Pinpoint the cell where the given text exists, returning its [x, y] midpoint coordinate. 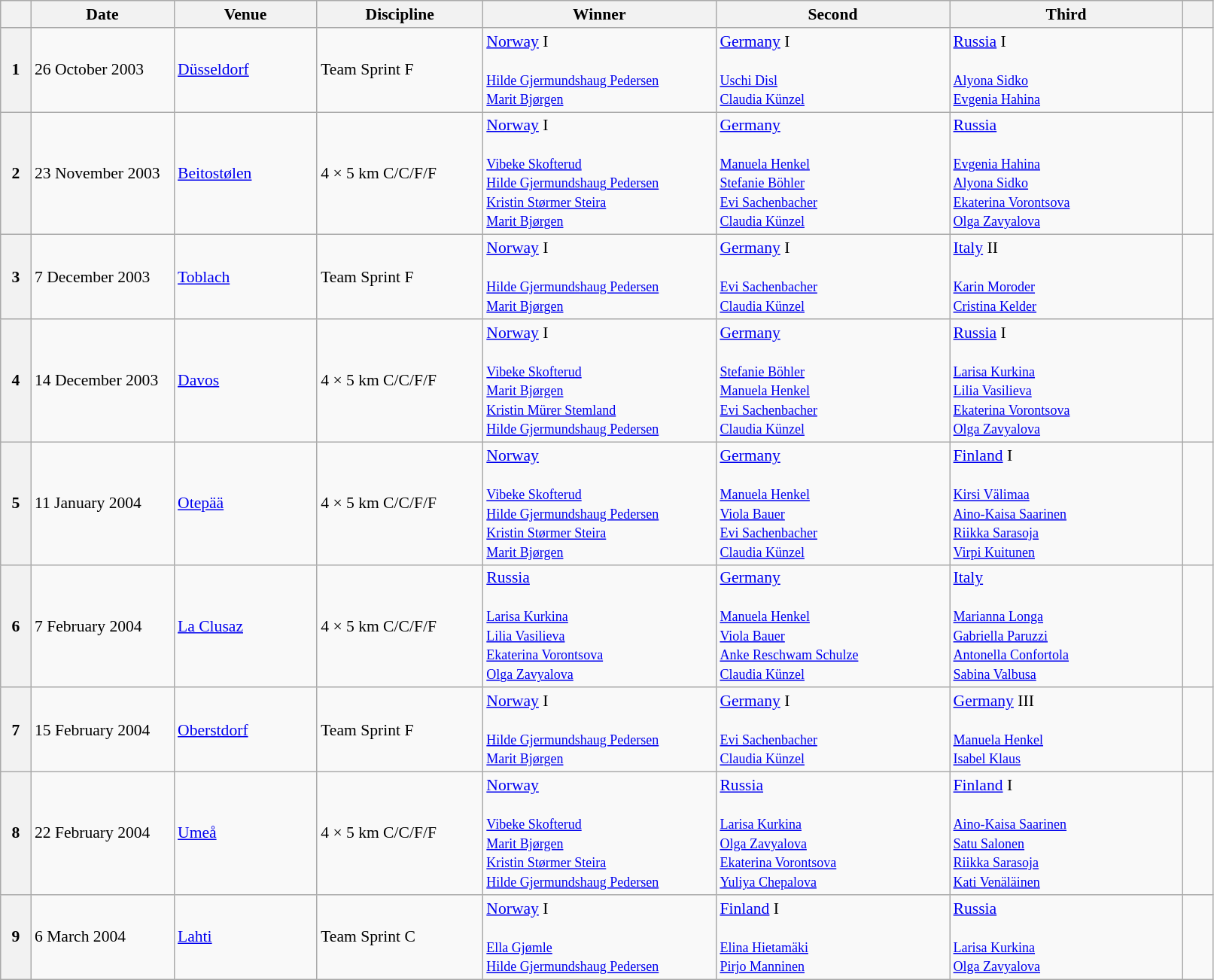
22 February 2004 [102, 834]
Germany IUschi Disl Claudia Künzel [832, 70]
2 [16, 173]
RussiaEvgenia Hahina Alyona Sidko Ekaterina Vorontsova Olga Zavyalova [1066, 173]
8 [16, 834]
Finland IAino-Kaisa Saarinen Satu Salonen Riikka Sarasoja Kati Venäläinen [1066, 834]
7 February 2004 [102, 626]
GermanyManuela Henkel Stefanie Böhler Evi Sachenbacher Claudia Künzel [832, 173]
Second [832, 14]
3 [16, 277]
Toblach [245, 277]
15 February 2004 [102, 730]
Düsseldorf [245, 70]
7 [16, 730]
6 March 2004 [102, 937]
Umeå [245, 834]
5 [16, 503]
GermanyStefanie Böhler Manuela Henkel Evi Sachenbacher Claudia Künzel [832, 381]
26 October 2003 [102, 70]
Otepää [245, 503]
La Clusaz [245, 626]
GermanyManuela Henkel Viola Bauer Evi Sachenbacher Claudia Künzel [832, 503]
Venue [245, 14]
Italy Marianna Longa Gabriella Paruzzi Antonella Confortola Sabina Valbusa [1066, 626]
Lahti [245, 937]
Norway IVibeke Skofterud Hilde Gjermundshaug Pedersen Kristin Størmer Steira Marit Bjørgen [599, 173]
RussiaLarisa Kurkina Olga Zavyalova [1066, 937]
Norway IElla Gjømle Hilde Gjermundshaug Pedersen [599, 937]
RussiaLarisa Kurkina Olga Zavyalova Ekaterina Vorontsova Yuliya Chepalova [832, 834]
Beitostølen [245, 173]
Team Sprint C [400, 937]
4 [16, 381]
Russia ILarisa Kurkina Lilia Vasilieva Ekaterina Vorontsova Olga Zavyalova [1066, 381]
Germany IIIManuela Henkel Isabel Klaus [1066, 730]
Norway IVibeke Skofterud Marit Bjørgen Kristin Mürer Stemland Hilde Gjermundshaug Pedersen [599, 381]
GermanyManuela Henkel Viola Bauer Anke Reschwam Schulze Claudia Künzel [832, 626]
1 [16, 70]
Russia IAlyona Sidko Evgenia Hahina [1066, 70]
RussiaLarisa Kurkina Lilia Vasilieva Ekaterina Vorontsova Olga Zavyalova [599, 626]
14 December 2003 [102, 381]
Davos [245, 381]
7 December 2003 [102, 277]
Norway Vibeke Skofterud Marit Bjørgen Kristin Størmer Steira Hilde Gjermundshaug Pedersen [599, 834]
6 [16, 626]
9 [16, 937]
Italy IIKarin Moroder Cristina Kelder [1066, 277]
11 January 2004 [102, 503]
Winner [599, 14]
Third [1066, 14]
Oberstdorf [245, 730]
Finland IKirsi Välimaa Aino-Kaisa Saarinen Riikka Sarasoja Virpi Kuitunen [1066, 503]
Norway Vibeke Skofterud Hilde Gjermundshaug Pedersen Kristin Størmer Steira Marit Bjørgen [599, 503]
Discipline [400, 14]
23 November 2003 [102, 173]
Finland IElina Hietamäki Pirjo Manninen [832, 937]
Date [102, 14]
